Provide the [X, Y] coordinate of the cell's center where the given text is located.  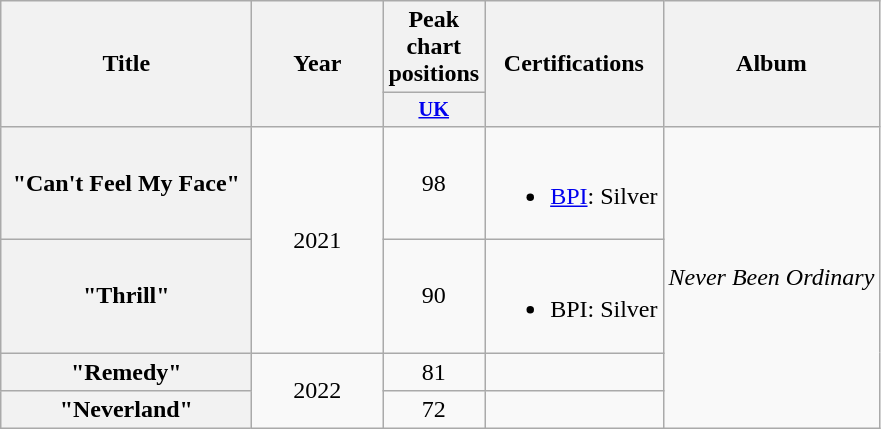
UK [434, 110]
"Remedy" [126, 372]
Year [318, 64]
Certifications [574, 64]
Title [126, 64]
Never Been Ordinary [772, 277]
90 [434, 296]
72 [434, 410]
Album [772, 64]
81 [434, 372]
Peak chart positions [434, 47]
2021 [318, 239]
2022 [318, 391]
"Can't Feel My Face" [126, 182]
"Neverland" [126, 410]
98 [434, 182]
"Thrill" [126, 296]
